For the text-containing cell, return its midpoint in (X, Y) coordinate format. 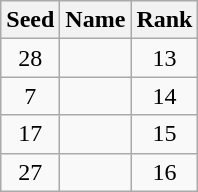
15 (164, 134)
Rank (164, 20)
7 (30, 96)
16 (164, 172)
14 (164, 96)
Name (96, 20)
27 (30, 172)
13 (164, 58)
28 (30, 58)
17 (30, 134)
Seed (30, 20)
